Search for the cell housing the specified text and yield its (x, y) center coordinate. 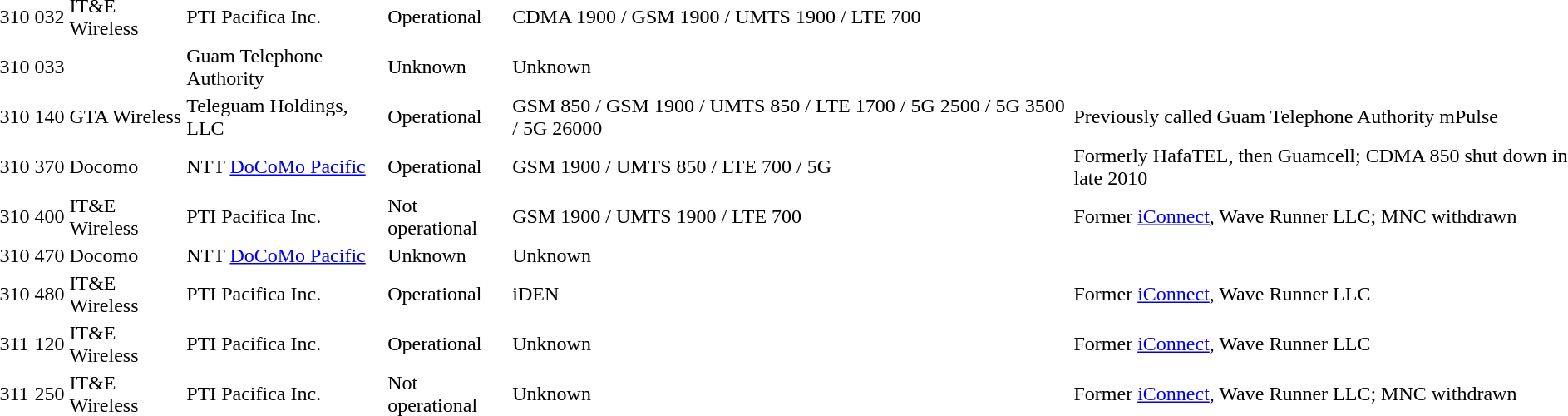
370 (50, 166)
400 (50, 216)
Guam Telephone Authority (284, 67)
Not operational (447, 216)
033 (50, 67)
iDEN (791, 295)
470 (50, 255)
GSM 1900 / UMTS 850 / LTE 700 / 5G (791, 166)
Teleguam Holdings, LLC (284, 116)
140 (50, 116)
480 (50, 295)
120 (50, 344)
GTA Wireless (126, 116)
GSM 850 / GSM 1900 / UMTS 850 / LTE 1700 / 5G 2500 / 5G 3500 / 5G 26000 (791, 116)
GSM 1900 / UMTS 1900 / LTE 700 (791, 216)
